From the cell containing the given text, extract its center point as (x, y) coordinate. 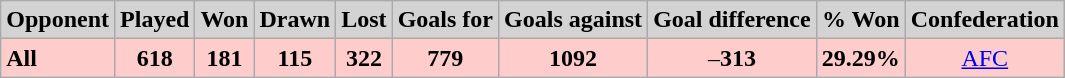
1092 (574, 58)
Drawn (295, 20)
29.29% (860, 58)
Opponent (58, 20)
AFC (984, 58)
Goals against (574, 20)
322 (364, 58)
% Won (860, 20)
Goals for (445, 20)
–313 (732, 58)
618 (155, 58)
Lost (364, 20)
Confederation (984, 20)
Played (155, 20)
All (58, 58)
181 (224, 58)
Goal difference (732, 20)
115 (295, 58)
Won (224, 20)
779 (445, 58)
